Return (x, y) of the center of cell containing provided text 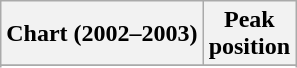
Chart (2002–2003) (102, 34)
Peakposition (249, 34)
